Provide the (X, Y) coordinate of the cell's center where the given text is located.  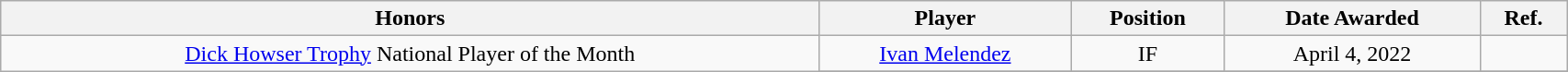
April 4, 2022 (1352, 54)
Dick Howser Trophy National Player of the Month (410, 54)
Ref. (1523, 18)
Player (945, 18)
Date Awarded (1352, 18)
Position (1148, 18)
IF (1148, 54)
Honors (410, 18)
Ivan Melendez (945, 54)
